Capture the cell that displays the provided text and extract its [X, Y] central coordinate. 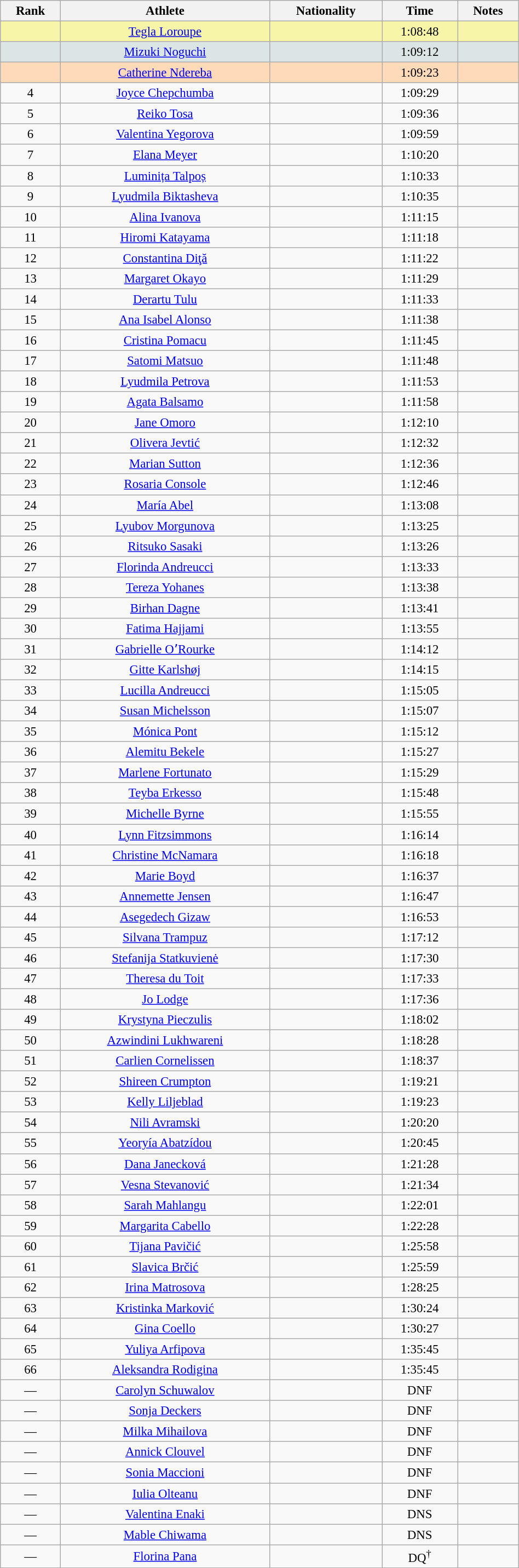
Asegedech Gizaw [165, 917]
Michelle Byrne [165, 814]
34 [31, 711]
38 [31, 794]
62 [31, 1288]
Alemitu Bekele [165, 752]
43 [31, 896]
1:12:32 [420, 443]
Valentina Enaki [165, 1514]
1:09:36 [420, 114]
Christine McNamara [165, 855]
Fatima Hajjami [165, 629]
37 [31, 773]
15 [31, 320]
27 [31, 567]
Milka Mihailova [165, 1432]
41 [31, 855]
Nationality [326, 11]
11 [31, 237]
1:13:25 [420, 526]
Lucilla Andreucci [165, 691]
1:15:12 [420, 732]
12 [31, 258]
1:22:01 [420, 1205]
1:15:05 [420, 691]
Lyudmila Petrova [165, 382]
Tijana Pavičić [165, 1247]
Marie Boyd [165, 876]
Susan Michelsson [165, 711]
31 [31, 649]
1:11:18 [420, 237]
Mónica Pont [165, 732]
1:28:25 [420, 1288]
Sonia Maccioni [165, 1473]
Marlene Fortunato [165, 773]
Lyubov Morgunova [165, 526]
Hiromi Katayama [165, 237]
Annick Clouvel [165, 1452]
Constantina Diţă [165, 258]
Dana Janecková [165, 1164]
Valentina Yegorova [165, 134]
Annemette Jensen [165, 896]
1:17:36 [420, 999]
26 [31, 546]
18 [31, 382]
60 [31, 1247]
39 [31, 814]
1:12:36 [420, 464]
1:09:12 [420, 52]
Jane Omoro [165, 423]
36 [31, 752]
66 [31, 1370]
35 [31, 732]
8 [31, 176]
1:10:33 [420, 176]
28 [31, 588]
1:17:12 [420, 938]
1:13:33 [420, 567]
Margaret Okayo [165, 279]
1:16:53 [420, 917]
Catherine Ndereba [165, 73]
56 [31, 1164]
Vesna Stevanović [165, 1185]
Tereza Yohanes [165, 588]
Ana Isabel Alonso [165, 320]
1:10:35 [420, 196]
Time [420, 11]
40 [31, 835]
50 [31, 1041]
Margarita Cabello [165, 1226]
Teyba Erkesso [165, 794]
1:22:28 [420, 1226]
Derartu Tulu [165, 299]
1:17:33 [420, 979]
1:08:48 [420, 32]
19 [31, 402]
1:20:20 [420, 1123]
1:11:29 [420, 279]
30 [31, 629]
44 [31, 917]
Slavica Brčić [165, 1267]
Agata Balsamo [165, 402]
61 [31, 1267]
1:09:23 [420, 73]
Theresa du Toit [165, 979]
1:14:15 [420, 670]
1:15:48 [420, 794]
Sarah Mahlangu [165, 1205]
65 [31, 1349]
Kristinka Marković [165, 1308]
Florinda Andreucci [165, 567]
1:11:15 [420, 217]
1:10:20 [420, 155]
1:13:41 [420, 608]
17 [31, 361]
Krystyna Pieczulis [165, 1020]
Marian Sutton [165, 464]
1:16:14 [420, 835]
55 [31, 1144]
Elana Meyer [165, 155]
6 [31, 134]
Athlete [165, 11]
Carolyn Schuwalov [165, 1391]
1:30:27 [420, 1329]
54 [31, 1123]
20 [31, 423]
53 [31, 1102]
5 [31, 114]
Iulia Olteanu [165, 1494]
Ritsuko Sasaki [165, 546]
25 [31, 526]
1:21:28 [420, 1164]
1:18:37 [420, 1061]
Olivera Jevtić [165, 443]
1:30:24 [420, 1308]
1:16:47 [420, 896]
1:09:59 [420, 134]
1:14:12 [420, 649]
Joyce Chepchumba [165, 93]
Alina Ivanova [165, 217]
1:18:28 [420, 1041]
Jo Lodge [165, 999]
Lyudmila Biktasheva [165, 196]
46 [31, 958]
1:11:45 [420, 340]
42 [31, 876]
Notes [488, 11]
59 [31, 1226]
7 [31, 155]
1:17:30 [420, 958]
1:11:53 [420, 382]
51 [31, 1061]
Kelly Liljeblad [165, 1102]
Shireen Crumpton [165, 1082]
23 [31, 485]
14 [31, 299]
DQ† [420, 1556]
13 [31, 279]
Gina Coello [165, 1329]
47 [31, 979]
Rosaria Console [165, 485]
48 [31, 999]
16 [31, 340]
1:19:21 [420, 1082]
33 [31, 691]
1:12:10 [420, 423]
22 [31, 464]
1:13:55 [420, 629]
1:15:07 [420, 711]
1:25:59 [420, 1267]
24 [31, 505]
32 [31, 670]
Mable Chiwama [165, 1535]
1:12:46 [420, 485]
Rank [31, 11]
1:19:23 [420, 1102]
Aleksandra Rodigina [165, 1370]
Azwindini Lukhwareni [165, 1041]
Luminița Talpoș [165, 176]
María Abel [165, 505]
45 [31, 938]
Stefanija Statkuvienė [165, 958]
1:13:08 [420, 505]
Lynn Fitzsimmons [165, 835]
Gitte Karlshøj [165, 670]
1:15:29 [420, 773]
64 [31, 1329]
1:20:45 [420, 1144]
10 [31, 217]
49 [31, 1020]
1:16:18 [420, 855]
Irina Matrosova [165, 1288]
1:15:27 [420, 752]
1:25:58 [420, 1247]
63 [31, 1308]
1:11:58 [420, 402]
58 [31, 1205]
Gabrielle OʼRourke [165, 649]
1:11:48 [420, 361]
57 [31, 1185]
Satomi Matsuo [165, 361]
Tegla Loroupe [165, 32]
Florina Pana [165, 1556]
1:11:33 [420, 299]
Sonja Deckers [165, 1411]
Yeoryía Abatzídou [165, 1144]
1:09:29 [420, 93]
Birhan Dagne [165, 608]
1:13:38 [420, 588]
52 [31, 1082]
Reiko Tosa [165, 114]
Silvana Trampuz [165, 938]
1:11:22 [420, 258]
1:15:55 [420, 814]
29 [31, 608]
1:16:37 [420, 876]
21 [31, 443]
4 [31, 93]
1:18:02 [420, 1020]
1:11:38 [420, 320]
Mizuki Noguchi [165, 52]
Carlien Cornelissen [165, 1061]
Cristina Pomacu [165, 340]
1:13:26 [420, 546]
Nili Avramski [165, 1123]
Yuliya Arfipova [165, 1349]
9 [31, 196]
1:21:34 [420, 1185]
